Determine the (X, Y) coordinate at the center of the cell enclosing the given text.  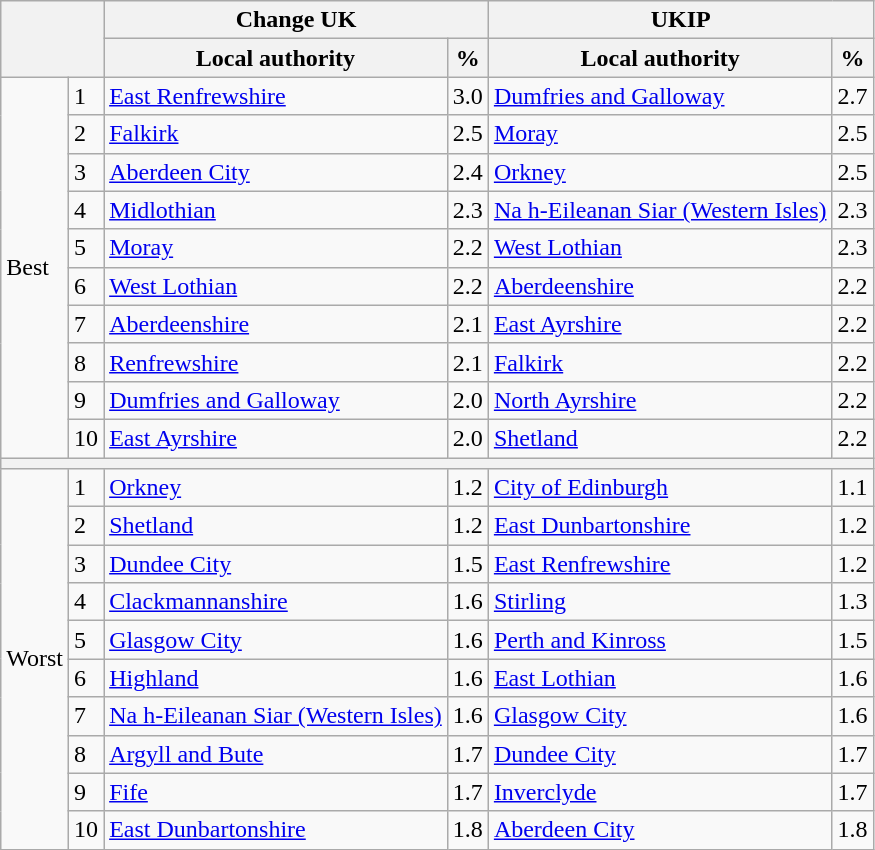
Worst (35, 660)
Midlothian (276, 210)
Inverclyde (660, 792)
2.7 (852, 96)
Renfrewshire (276, 362)
Perth and Kinross (660, 640)
Stirling (660, 602)
North Ayrshire (660, 400)
Change UK (296, 20)
Clackmannanshire (276, 602)
Fife (276, 792)
UKIP (680, 20)
3.0 (468, 96)
1.3 (852, 602)
Best (35, 268)
City of Edinburgh (660, 488)
Highland (276, 678)
2.4 (468, 172)
East Lothian (660, 678)
1.1 (852, 488)
Argyll and Bute (276, 754)
